Detect which cell encompasses the target text, then output its [x, y] center coordinate. 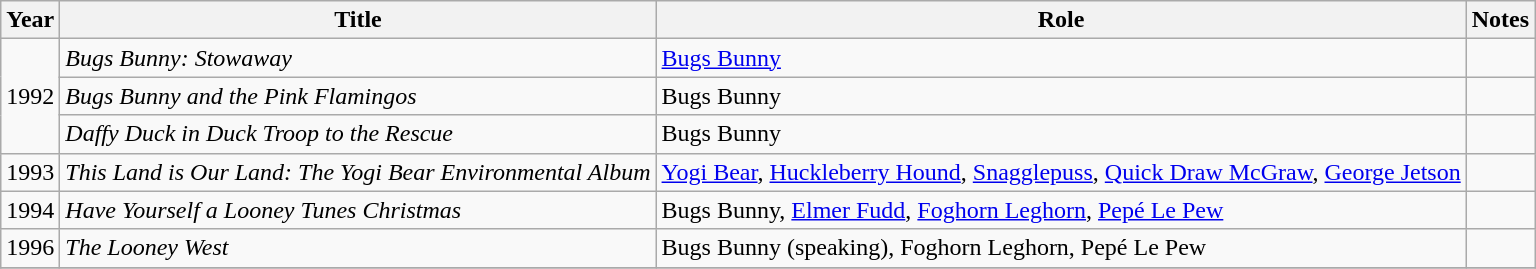
Bugs Bunny, Elmer Fudd, Foghorn Leghorn, Pepé Le Pew [1061, 210]
1993 [30, 172]
Bugs Bunny (speaking), Foghorn Leghorn, Pepé Le Pew [1061, 248]
Notes [1500, 20]
1994 [30, 210]
Yogi Bear, Huckleberry Hound, Snagglepuss, Quick Draw McGraw, George Jetson [1061, 172]
Daffy Duck in Duck Troop to the Rescue [358, 134]
Have Yourself a Looney Tunes Christmas [358, 210]
This Land is Our Land: The Yogi Bear Environmental Album [358, 172]
1992 [30, 96]
1996 [30, 248]
The Looney West [358, 248]
Bugs Bunny and the Pink Flamingos [358, 96]
Role [1061, 20]
Title [358, 20]
Year [30, 20]
Bugs Bunny: Stowaway [358, 58]
